For the text-containing cell, return its midpoint in [x, y] coordinate format. 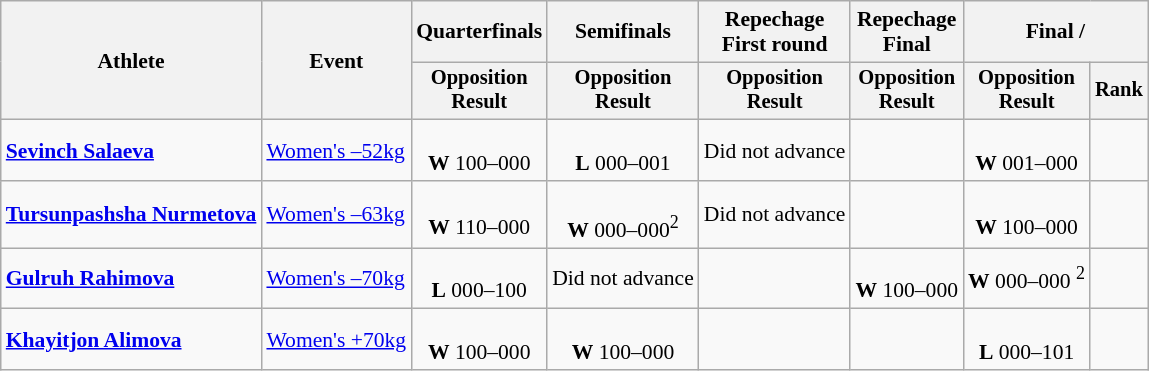
L 000–100 [479, 278]
RepechageFirst round [775, 32]
L 000–101 [1026, 340]
Sevinch Salaeva [132, 150]
Semifinals [623, 32]
Rank [1119, 91]
W 000–000 2 [1026, 278]
Khayitjon Alimova [132, 340]
Gulruh Rahimova [132, 278]
Women's –52kg [336, 150]
Women's –63kg [336, 214]
W 001–000 [1026, 150]
Final / [1056, 32]
Women's –70kg [336, 278]
W 110–000 [479, 214]
Quarterfinals [479, 32]
Women's +70kg [336, 340]
RepechageFinal [906, 32]
Athlete [132, 60]
L 000–001 [623, 150]
Tursunpashsha Nurmetova [132, 214]
Event [336, 60]
W 000–0002 [623, 214]
